From the cell containing the given text, extract its center point as (x, y) coordinate. 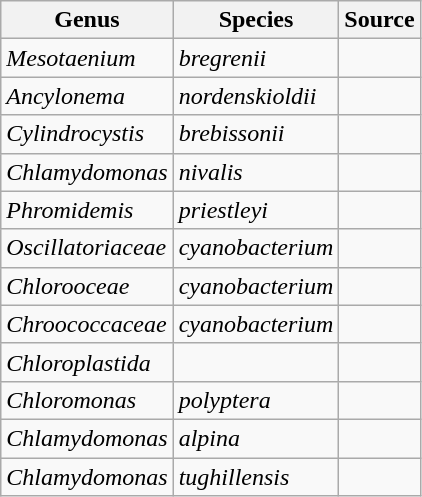
Chloroplastida (87, 362)
Phromidemis (87, 210)
Chloromonas (87, 400)
Cylindrocystis (87, 134)
Source (380, 20)
Ancylonema (87, 96)
Chlorooceae (87, 286)
Genus (87, 20)
Species (256, 20)
Oscillatoriaceae (87, 248)
tughillensis (256, 477)
Mesotaenium (87, 58)
Chroococcaceae (87, 324)
nordenskioldii (256, 96)
brebissonii (256, 134)
priestleyi (256, 210)
polyptera (256, 400)
nivalis (256, 172)
bregrenii (256, 58)
alpina (256, 438)
